Determine the [X, Y] coordinate at the center of the cell enclosing the given text.  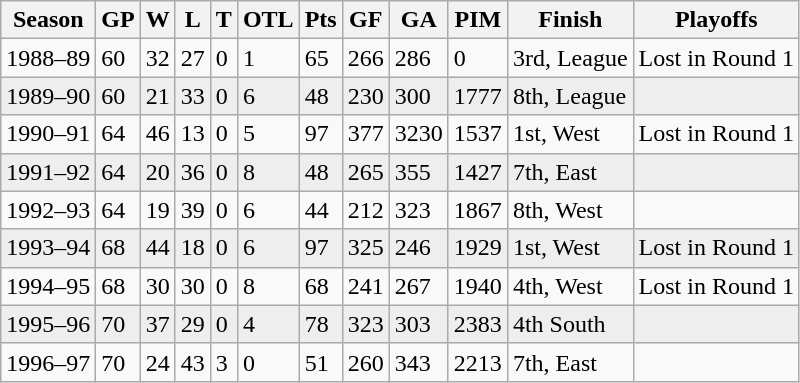
GF [366, 20]
GA [418, 20]
1940 [478, 286]
65 [320, 58]
21 [158, 96]
8th, West [570, 210]
2383 [478, 324]
267 [418, 286]
78 [320, 324]
8th, League [570, 96]
24 [158, 362]
Pts [320, 20]
1996–97 [48, 362]
20 [158, 172]
377 [366, 134]
W [158, 20]
355 [418, 172]
43 [192, 362]
3230 [418, 134]
241 [366, 286]
5 [268, 134]
1994–95 [48, 286]
212 [366, 210]
1991–92 [48, 172]
2213 [478, 362]
286 [418, 58]
T [224, 20]
230 [366, 96]
27 [192, 58]
266 [366, 58]
1777 [478, 96]
1993–94 [48, 248]
39 [192, 210]
1992–93 [48, 210]
1427 [478, 172]
343 [418, 362]
300 [418, 96]
4 [268, 324]
13 [192, 134]
19 [158, 210]
Playoffs [716, 20]
3 [224, 362]
Season [48, 20]
1995–96 [48, 324]
Finish [570, 20]
265 [366, 172]
303 [418, 324]
33 [192, 96]
325 [366, 248]
18 [192, 248]
246 [418, 248]
4th, West [570, 286]
51 [320, 362]
36 [192, 172]
OTL [268, 20]
260 [366, 362]
1988–89 [48, 58]
4th South [570, 324]
GP [118, 20]
1 [268, 58]
1537 [478, 134]
1929 [478, 248]
PIM [478, 20]
32 [158, 58]
29 [192, 324]
L [192, 20]
1989–90 [48, 96]
37 [158, 324]
1867 [478, 210]
46 [158, 134]
1990–91 [48, 134]
3rd, League [570, 58]
